For the text-containing cell, return its midpoint in [x, y] coordinate format. 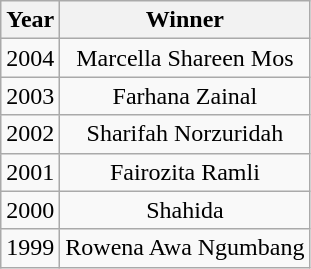
Winner [185, 20]
1999 [30, 248]
Fairozita Ramli [185, 172]
Year [30, 20]
2001 [30, 172]
Rowena Awa Ngumbang [185, 248]
2000 [30, 210]
2004 [30, 58]
Sharifah Norzuridah [185, 134]
2002 [30, 134]
Marcella Shareen Mos [185, 58]
Shahida [185, 210]
Farhana Zainal [185, 96]
2003 [30, 96]
